Return the [X, Y] coordinate for the center point of the cell that contains the specified text.  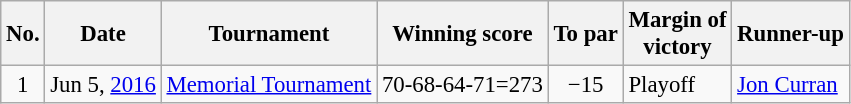
Runner-up [790, 34]
Jun 5, 2016 [103, 85]
Margin ofvictory [678, 34]
Winning score [463, 34]
70-68-64-71=273 [463, 85]
−15 [586, 85]
Memorial Tournament [268, 85]
Tournament [268, 34]
To par [586, 34]
1 [23, 85]
Playoff [678, 85]
Date [103, 34]
Jon Curran [790, 85]
No. [23, 34]
